Pinpoint the cell where the given text exists, returning its (x, y) midpoint coordinate. 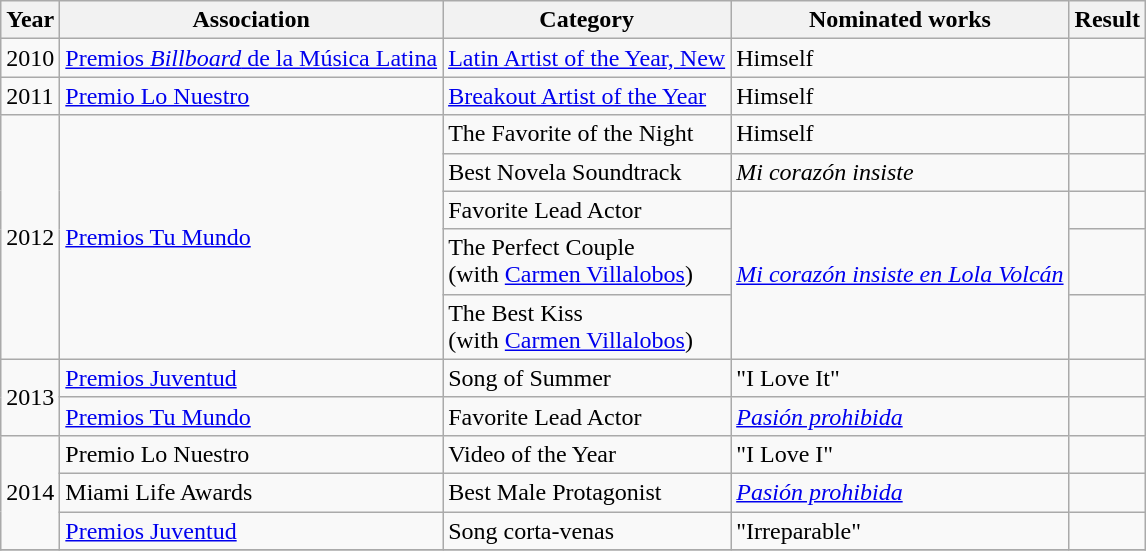
"I Love I" (900, 454)
Nominated works (900, 20)
Video of the Year (587, 454)
2011 (30, 96)
"Irreparable" (900, 531)
The Favorite of the Night (587, 134)
2014 (30, 492)
Association (252, 20)
Mi corazón insiste en Lola Volcán (900, 275)
Category (587, 20)
Miami Life Awards (252, 492)
Mi corazón insiste (900, 172)
Song corta-venas (587, 531)
Best Male Protagonist (587, 492)
2012 (30, 237)
The Perfect Couple (with Carmen Villalobos) (587, 262)
The Best Kiss (with Carmen Villalobos) (587, 326)
Breakout Artist of the Year (587, 96)
Song of Summer (587, 378)
Premios Billboard de la Música Latina (252, 58)
"I Love It" (900, 378)
Best Novela Soundtrack (587, 172)
Result (1107, 20)
Latin Artist of the Year, New (587, 58)
Year (30, 20)
2013 (30, 397)
2010 (30, 58)
